Return the [x, y] coordinate for the center point of the cell that contains the specified text.  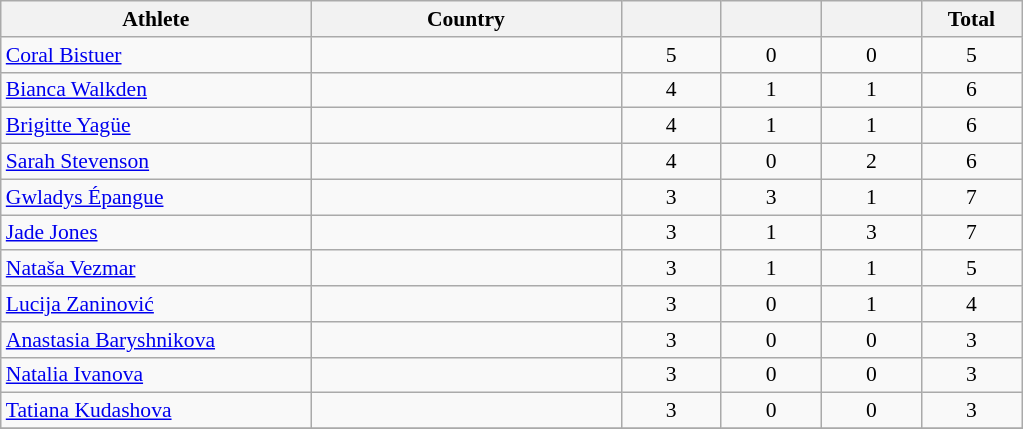
Anastasia Baryshnikova [156, 340]
Country [466, 19]
Gwladys Épangue [156, 197]
2 [871, 162]
Jade Jones [156, 233]
Total [971, 19]
Nataša Vezmar [156, 269]
Coral Bistuer [156, 55]
Tatiana Kudashova [156, 411]
Sarah Stevenson [156, 162]
Natalia Ivanova [156, 375]
Brigitte Yagüe [156, 126]
Lucija Zaninović [156, 304]
Athlete [156, 19]
Bianca Walkden [156, 90]
